Detect which cell encompasses the target text, then output its (X, Y) center coordinate. 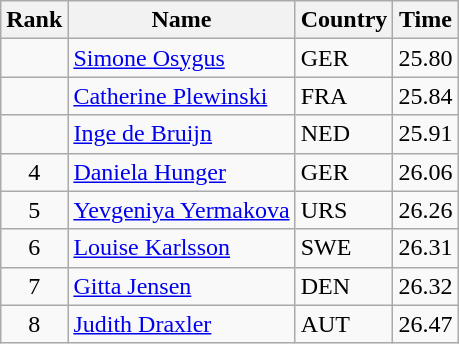
26.06 (426, 172)
Time (426, 20)
Yevgeniya Yermakova (182, 210)
Gitta Jensen (182, 286)
URS (344, 210)
26.32 (426, 286)
Judith Draxler (182, 324)
Country (344, 20)
25.91 (426, 134)
AUT (344, 324)
Simone Osygus (182, 58)
5 (34, 210)
25.84 (426, 96)
Louise Karlsson (182, 248)
Name (182, 20)
Catherine Plewinski (182, 96)
DEN (344, 286)
7 (34, 286)
8 (34, 324)
26.31 (426, 248)
SWE (344, 248)
Rank (34, 20)
4 (34, 172)
6 (34, 248)
Daniela Hunger (182, 172)
FRA (344, 96)
26.26 (426, 210)
25.80 (426, 58)
NED (344, 134)
Inge de Bruijn (182, 134)
26.47 (426, 324)
